Return [X, Y] of the center of cell containing provided text 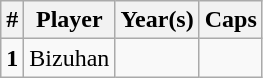
Player [70, 20]
Caps [230, 20]
1 [12, 58]
Year(s) [157, 20]
Bizuhan [70, 58]
# [12, 20]
